Determine the [x, y] coordinate at the center of the cell enclosing the given text.  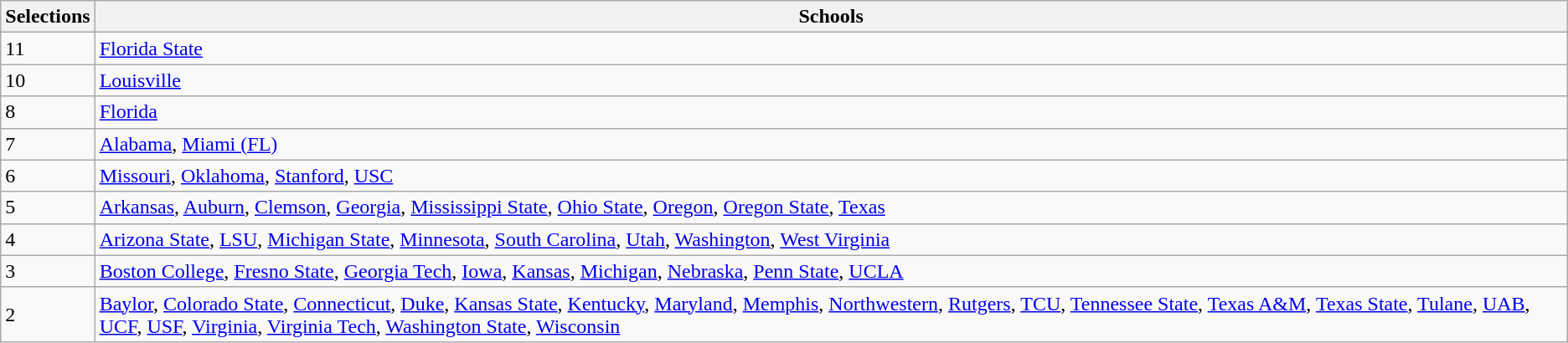
Selections [48, 17]
7 [48, 144]
Boston College, Fresno State, Georgia Tech, Iowa, Kansas, Michigan, Nebraska, Penn State, UCLA [831, 271]
Arkansas, Auburn, Clemson, Georgia, Mississippi State, Ohio State, Oregon, Oregon State, Texas [831, 207]
5 [48, 207]
Louisville [831, 80]
3 [48, 271]
Alabama, Miami (FL) [831, 144]
6 [48, 176]
Florida [831, 112]
Florida State [831, 49]
Missouri, Oklahoma, Stanford, USC [831, 176]
Arizona State, LSU, Michigan State, Minnesota, South Carolina, Utah, Washington, West Virginia [831, 239]
11 [48, 49]
4 [48, 239]
Schools [831, 17]
8 [48, 112]
10 [48, 80]
2 [48, 315]
